Identify which cell holds the provided text, then report its (x, y) central coordinate. 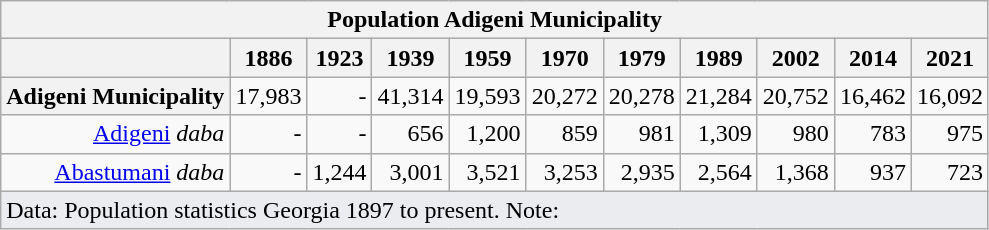
1989 (718, 58)
Population Adigeni Municipality (495, 20)
1959 (488, 58)
975 (950, 134)
2002 (796, 58)
1923 (340, 58)
937 (872, 172)
2021 (950, 58)
656 (410, 134)
16,462 (872, 96)
3,521 (488, 172)
1,244 (340, 172)
783 (872, 134)
20,752 (796, 96)
2,935 (642, 172)
19,593 (488, 96)
1,200 (488, 134)
2014 (872, 58)
1886 (268, 58)
20,272 (564, 96)
1979 (642, 58)
Data: Population statistics Georgia 1897 to present. Note: (495, 210)
3,001 (410, 172)
Abastumani daba (116, 172)
21,284 (718, 96)
723 (950, 172)
1,309 (718, 134)
1939 (410, 58)
Adigeni daba (116, 134)
20,278 (642, 96)
17,983 (268, 96)
859 (564, 134)
1,368 (796, 172)
1970 (564, 58)
Adigeni Municipality (116, 96)
16,092 (950, 96)
3,253 (564, 172)
980 (796, 134)
981 (642, 134)
2,564 (718, 172)
41,314 (410, 96)
